Capture the cell that displays the provided text and extract its (X, Y) central coordinate. 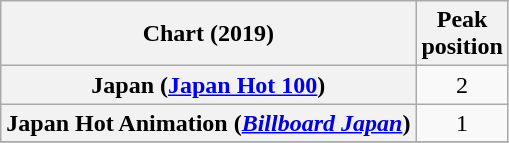
Chart (2019) (208, 34)
2 (462, 85)
Japan Hot Animation (Billboard Japan) (208, 123)
Peakposition (462, 34)
1 (462, 123)
Japan (Japan Hot 100) (208, 85)
